Capture the cell that displays the provided text and extract its (x, y) central coordinate. 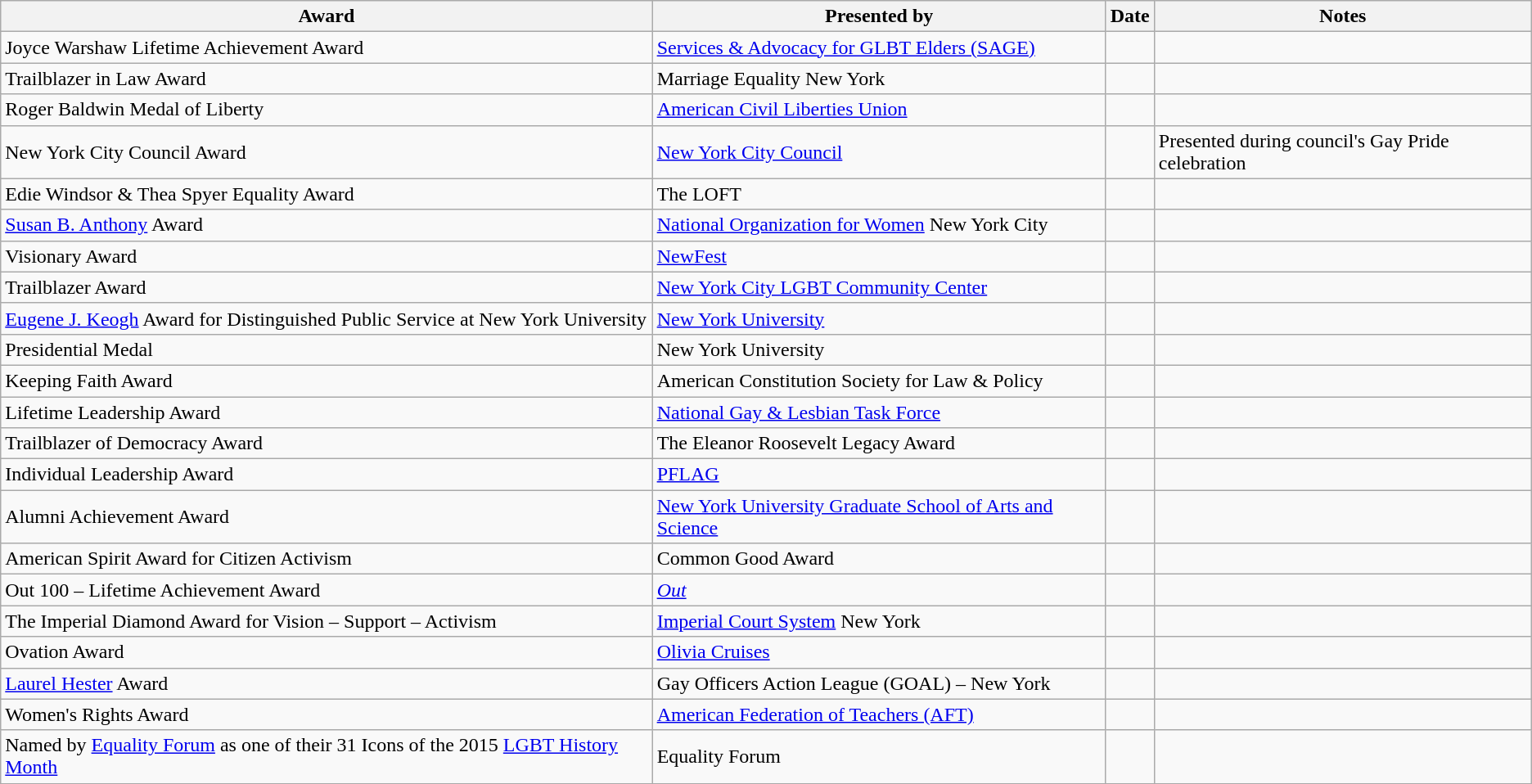
Presented during council's Gay Pride celebration (1342, 152)
Equality Forum (879, 756)
Ovation Award (327, 652)
National Gay & Lesbian Task Force (879, 412)
Trailblazer in Law Award (327, 79)
American Civil Liberties Union (879, 110)
Out 100 – Lifetime Achievement Award (327, 590)
NewFest (879, 256)
Joyce Warshaw Lifetime Achievement Award (327, 47)
New York University Graduate School of Arts and Science (879, 517)
Alumni Achievement Award (327, 517)
New York City LGBT Community Center (879, 287)
National Organization for Women New York City (879, 225)
Women's Rights Award (327, 714)
Trailblazer of Democracy Award (327, 444)
Roger Baldwin Medal of Liberty (327, 110)
Visionary Award (327, 256)
Lifetime Leadership Award (327, 412)
Presented by (879, 16)
Individual Leadership Award (327, 475)
Imperial Court System New York (879, 621)
New York City Council Award (327, 152)
Award (327, 16)
Trailblazer Award (327, 287)
PFLAG (879, 475)
American Constitution Society for Law & Policy (879, 381)
Out (879, 590)
Laurel Hester Award (327, 683)
Gay Officers Action League (GOAL) – New York (879, 683)
Eugene J. Keogh Award for Distinguished Public Service at New York University (327, 318)
Named by Equality Forum as one of their 31 Icons of the 2015 LGBT History Month (327, 756)
Date (1129, 16)
The Imperial Diamond Award for Vision – Support – Activism (327, 621)
Services & Advocacy for GLBT Elders (SAGE) (879, 47)
Olivia Cruises (879, 652)
New York City Council (879, 152)
Presidential Medal (327, 349)
Keeping Faith Award (327, 381)
American Federation of Teachers (AFT) (879, 714)
The Eleanor Roosevelt Legacy Award (879, 444)
American Spirit Award for Citizen Activism (327, 559)
Common Good Award (879, 559)
Marriage Equality New York (879, 79)
Edie Windsor & Thea Spyer Equality Award (327, 194)
Susan B. Anthony Award (327, 225)
Notes (1342, 16)
The LOFT (879, 194)
